Determine the [x, y] coordinate at the center of the cell enclosing the given text.  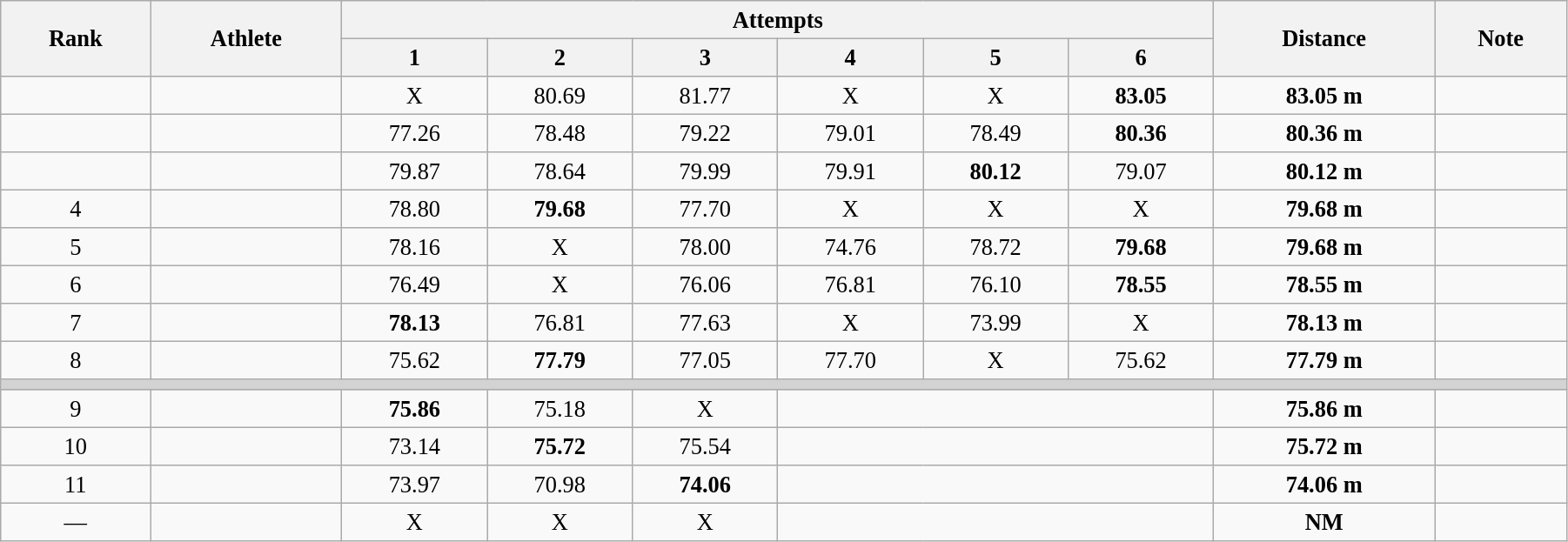
NM [1324, 522]
79.91 [851, 171]
Rank [76, 38]
73.97 [414, 485]
73.99 [995, 323]
8 [76, 360]
78.80 [414, 209]
78.49 [995, 133]
73.14 [414, 446]
78.48 [560, 133]
79.99 [705, 171]
78.64 [560, 171]
75.54 [705, 446]
78.00 [705, 247]
83.05 [1142, 95]
11 [76, 485]
76.10 [995, 284]
77.79 m [1324, 360]
80.12 [995, 171]
78.16 [414, 247]
75.18 [560, 409]
74.06 [705, 485]
79.01 [851, 133]
80.69 [560, 95]
79.07 [1142, 171]
83.05 m [1324, 95]
— [76, 522]
Athlete [246, 38]
74.06 m [1324, 485]
Note [1501, 38]
75.72 m [1324, 446]
77.26 [414, 133]
79.87 [414, 171]
78.13 m [1324, 323]
75.72 [560, 446]
81.77 [705, 95]
70.98 [560, 485]
1 [414, 57]
78.55 [1142, 284]
Distance [1324, 38]
77.79 [560, 360]
80.36 m [1324, 133]
2 [560, 57]
78.13 [414, 323]
75.86 [414, 409]
10 [76, 446]
79.22 [705, 133]
75.86 m [1324, 409]
76.49 [414, 284]
77.63 [705, 323]
78.72 [995, 247]
74.76 [851, 247]
3 [705, 57]
Attempts [778, 19]
78.55 m [1324, 284]
76.06 [705, 284]
9 [76, 409]
80.36 [1142, 133]
77.05 [705, 360]
7 [76, 323]
80.12 m [1324, 171]
